From the cell containing the given text, extract its center point as [X, Y] coordinate. 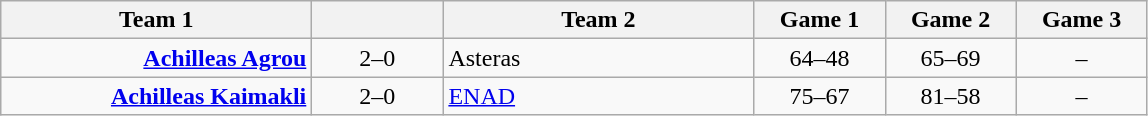
Team 1 [156, 20]
Game 1 [820, 20]
64–48 [820, 58]
Game 3 [1082, 20]
Game 2 [950, 20]
81–58 [950, 96]
65–69 [950, 58]
75–67 [820, 96]
Achilleas Kaimakli [156, 96]
ENAD [598, 96]
Team 2 [598, 20]
Achilleas Agrou [156, 58]
Asteras [598, 58]
